Detect which cell encompasses the target text, then output its (x, y) center coordinate. 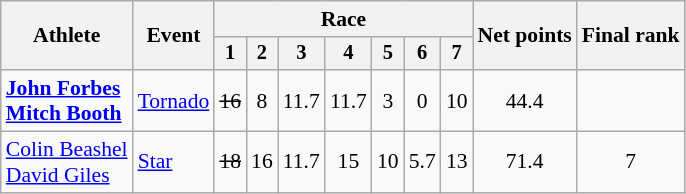
Tornado (174, 100)
Colin BeashelDavid Giles (67, 162)
0 (422, 100)
Final rank (631, 36)
5 (388, 54)
5.7 (422, 162)
Race (343, 19)
8 (262, 100)
18 (230, 162)
Net points (525, 36)
Athlete (67, 36)
71.4 (525, 162)
4 (348, 54)
1 (230, 54)
13 (457, 162)
15 (348, 162)
44.4 (525, 100)
Star (174, 162)
6 (422, 54)
2 (262, 54)
Event (174, 36)
John ForbesMitch Booth (67, 100)
